Determine the [x, y] coordinate at the center of the cell enclosing the given text.  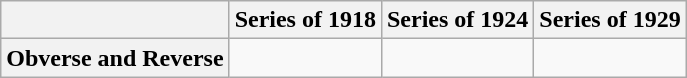
Obverse and Reverse [115, 58]
Series of 1918 [305, 20]
Series of 1924 [457, 20]
Series of 1929 [610, 20]
